Locate the cell with the specified text and output its [X, Y] center coordinate. 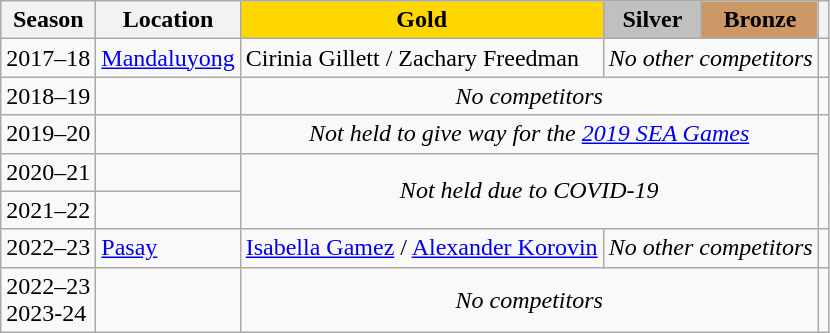
Not held due to COVID-19 [529, 191]
2022–23 [48, 248]
Bronze [760, 20]
2020–21 [48, 172]
Not held to give way for the 2019 SEA Games [529, 134]
2022–232023-24 [48, 300]
Season [48, 20]
2017–18 [48, 58]
2018–19 [48, 96]
Mandaluyong [168, 58]
Gold [422, 20]
Isabella Gamez / Alexander Korovin [422, 248]
Pasay [168, 248]
Cirinia Gillett / Zachary Freedman [422, 58]
Silver [652, 20]
2019–20 [48, 134]
2021–22 [48, 210]
Location [168, 20]
